Provide the [X, Y] coordinate of the cell's center where the given text is located.  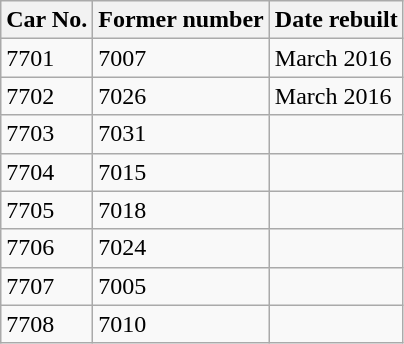
7007 [182, 58]
Car No. [47, 20]
7703 [47, 134]
7026 [182, 96]
7701 [47, 58]
7031 [182, 134]
7708 [47, 324]
7010 [182, 324]
7705 [47, 210]
Former number [182, 20]
7015 [182, 172]
7024 [182, 248]
7704 [47, 172]
7707 [47, 286]
7005 [182, 286]
7702 [47, 96]
7706 [47, 248]
Date rebuilt [336, 20]
7018 [182, 210]
